Provide the (X, Y) coordinate of the cell's center where the given text is located.  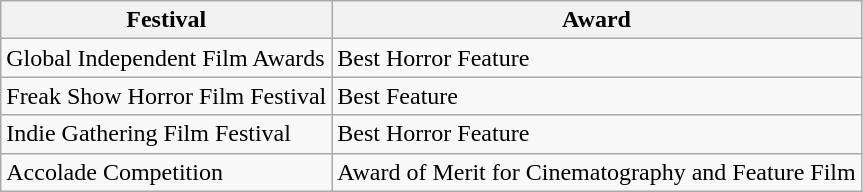
Best Feature (596, 96)
Freak Show Horror Film Festival (166, 96)
Indie Gathering Film Festival (166, 134)
Festival (166, 20)
Accolade Competition (166, 172)
Award of Merit for Cinematography and Feature Film (596, 172)
Global Independent Film Awards (166, 58)
Award (596, 20)
